Extract the (x, y) coordinate from the center of the cell holding the provided text.  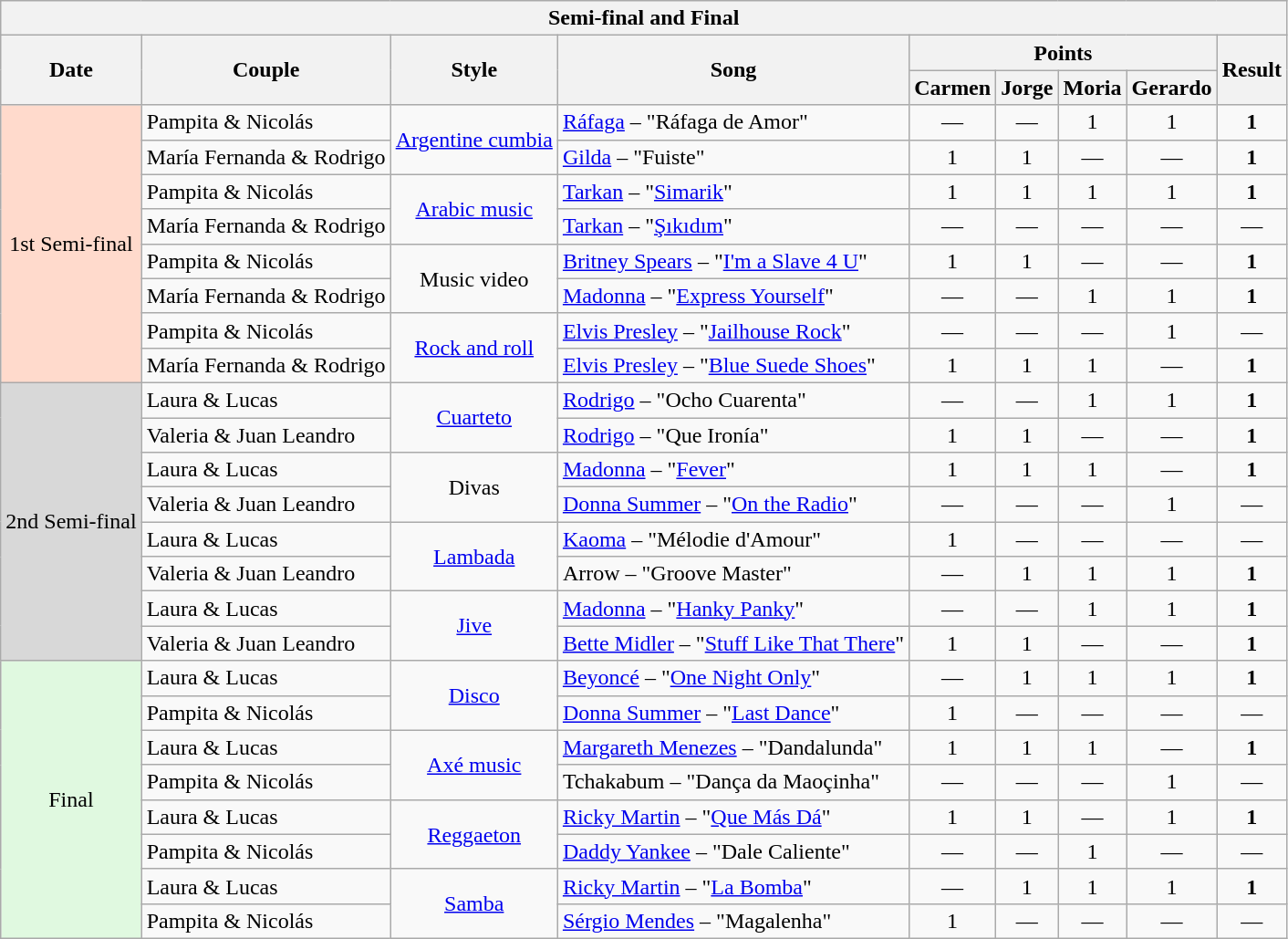
Couple (266, 70)
Sérgio Mendes – "Magalenha" (733, 921)
Elvis Presley – "Blue Suede Shoes" (733, 365)
Madonna – "Fever" (733, 470)
Rodrigo – "Ocho Cuarenta" (733, 400)
Donna Summer – "Last Dance" (733, 713)
Music video (474, 278)
Lambada (474, 557)
Moria (1093, 88)
Semi-final and Final (644, 18)
Rock and roll (474, 348)
Divas (474, 487)
Tarkan – "Şıkıdım" (733, 226)
Madonna – "Hanky Panky" (733, 609)
1st Semi-final (71, 244)
Disco (474, 695)
Madonna – "Express Yourself" (733, 296)
Cuarteto (474, 417)
Date (71, 70)
Arrow – "Groove Master" (733, 574)
Jorge (1027, 88)
Reggaeton (474, 834)
Tarkan – "Simarik" (733, 192)
Jive (474, 626)
Arabic music (474, 209)
Samba (474, 903)
2nd Semi-final (71, 521)
Rodrigo – "Que Ironía" (733, 435)
Result (1252, 70)
Ricky Martin – "La Bomba" (733, 886)
Daddy Yankee – "Dale Caliente" (733, 851)
Ricky Martin – "Que Más Dá" (733, 817)
Argentine cumbia (474, 140)
Margareth Menezes – "Dandalunda" (733, 747)
Gilda – "Fuiste" (733, 157)
Gerardo (1171, 88)
Britney Spears – "I'm a Slave 4 U" (733, 261)
Song (733, 70)
Bette Midler – "Stuff Like That There" (733, 643)
Points (1064, 53)
Beyoncé – "One Night Only" (733, 678)
Final (71, 799)
Ráfaga – "Ráfaga de Amor" (733, 122)
Kaoma – "Mélodie d'Amour" (733, 539)
Donna Summer – "On the Radio" (733, 505)
Tchakabum – "Dança da Maoçinha" (733, 782)
Carmen (952, 88)
Elvis Presley – "Jailhouse Rock" (733, 330)
Axé music (474, 765)
Style (474, 70)
